Pinpoint the cell where the given text exists, returning its (X, Y) midpoint coordinate. 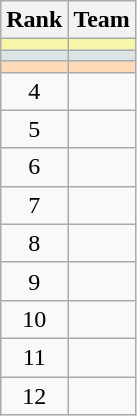
10 (34, 319)
11 (34, 357)
Rank (34, 20)
Team (102, 20)
9 (34, 281)
12 (34, 395)
8 (34, 243)
7 (34, 205)
6 (34, 167)
5 (34, 129)
4 (34, 91)
